Provide the [X, Y] coordinate of the cell's center where the given text is located.  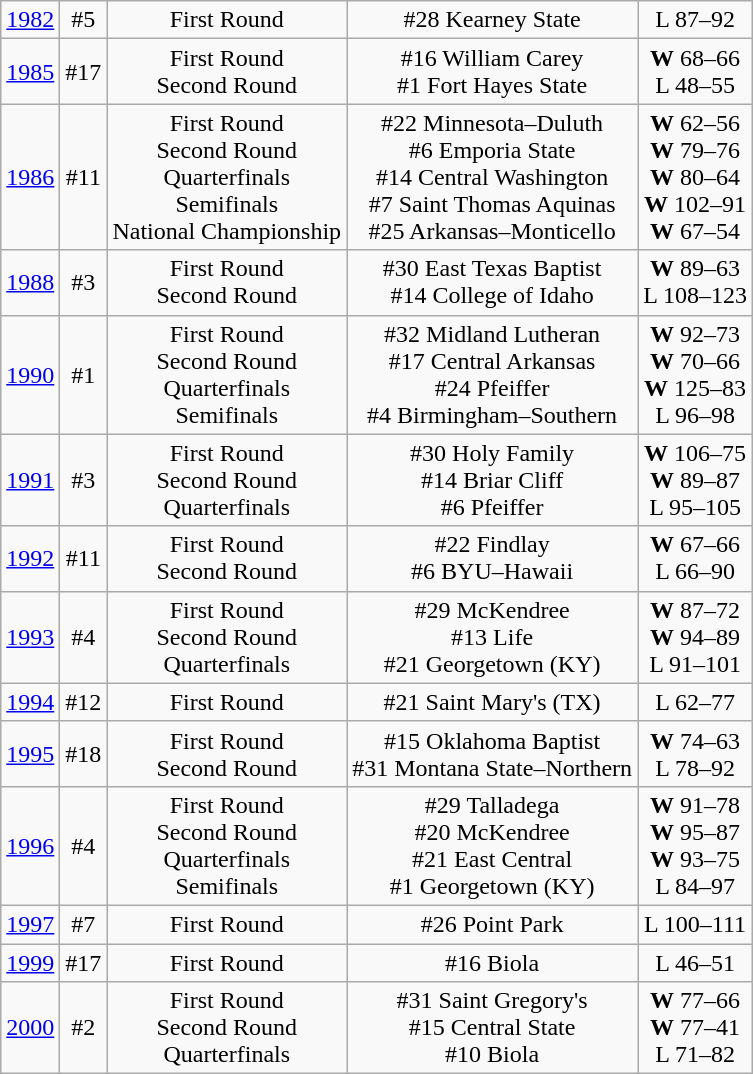
First RoundSecond RoundQuarterfinalsSemifinalsNational Championship [227, 177]
L 46–51 [696, 963]
1999 [30, 963]
#28 Kearney State [492, 20]
#5 [84, 20]
L 62–77 [696, 702]
#16 Biola [492, 963]
W 92–73W 70–66W 125–83L 96–98 [696, 374]
W 74–63L 78–92 [696, 754]
#29 Talladega#20 McKendree#21 East Central#1 Georgetown (KY) [492, 846]
1986 [30, 177]
1982 [30, 20]
#22 Minnesota–Duluth#6 Emporia State#14 Central Washington#7 Saint Thomas Aquinas#25 Arkansas–Monticello [492, 177]
W 87–72W 94–89L 91–101 [696, 637]
L 100–111 [696, 924]
#7 [84, 924]
1988 [30, 282]
2000 [30, 1028]
#22 Findlay#6 BYU–Hawaii [492, 558]
#21 Saint Mary's (TX) [492, 702]
#2 [84, 1028]
1990 [30, 374]
W 106–75W 89–87L 95–105 [696, 480]
#29 McKendree#13 Life#21 Georgetown (KY) [492, 637]
W 89–63L 108–123 [696, 282]
#15 Oklahoma Baptist#31 Montana State–Northern [492, 754]
#26 Point Park [492, 924]
1991 [30, 480]
#12 [84, 702]
W 67–66L 66–90 [696, 558]
#30 Holy Family#14 Briar Cliff#6 Pfeiffer [492, 480]
#31 Saint Gregory's#15 Central State#10 Biola [492, 1028]
1996 [30, 846]
1985 [30, 72]
L 87–92 [696, 20]
#30 East Texas Baptist#14 College of Idaho [492, 282]
W 91–78W 95–87W 93–75L 84–97 [696, 846]
#16 William Carey#1 Fort Hayes State [492, 72]
1994 [30, 702]
1995 [30, 754]
#18 [84, 754]
#1 [84, 374]
#32 Midland Lutheran#17 Central Arkansas#24 Pfeiffer#4 Birmingham–Southern [492, 374]
W 62–56W 79–76W 80–64W 102–91W 67–54 [696, 177]
1992 [30, 558]
W 77–66W 77–41L 71–82 [696, 1028]
1993 [30, 637]
W 68–66L 48–55 [696, 72]
1997 [30, 924]
